Locate the cell with the specified text and output its (x, y) center coordinate. 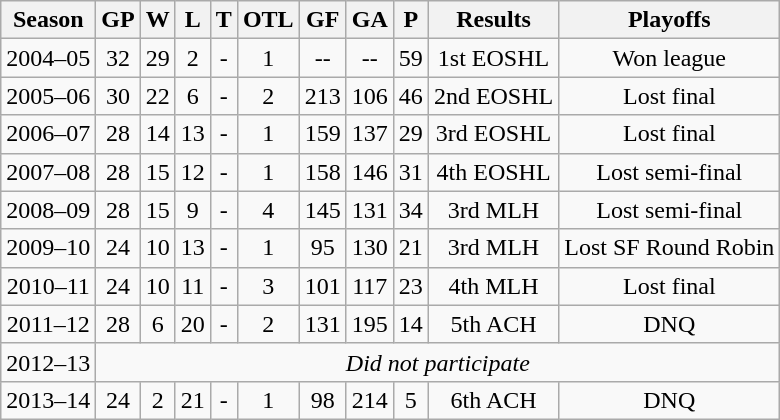
3 (268, 286)
2011–12 (48, 324)
3rd EOSHL (493, 134)
W (158, 20)
195 (370, 324)
P (410, 20)
Playoffs (670, 20)
Lost SF Round Robin (670, 248)
137 (370, 134)
4 (268, 210)
5th ACH (493, 324)
159 (322, 134)
L (192, 20)
GP (118, 20)
GA (370, 20)
213 (322, 96)
146 (370, 172)
4th MLH (493, 286)
2007–08 (48, 172)
117 (370, 286)
2013–14 (48, 400)
5 (410, 400)
T (224, 20)
2004–05 (48, 58)
2nd EOSHL (493, 96)
95 (322, 248)
130 (370, 248)
1st EOSHL (493, 58)
6th ACH (493, 400)
59 (410, 58)
214 (370, 400)
Results (493, 20)
OTL (268, 20)
Season (48, 20)
2009–10 (48, 248)
2010–11 (48, 286)
98 (322, 400)
9 (192, 210)
2005–06 (48, 96)
158 (322, 172)
30 (118, 96)
Did not participate (438, 362)
2006–07 (48, 134)
20 (192, 324)
12 (192, 172)
2012–13 (48, 362)
106 (370, 96)
32 (118, 58)
Won league (670, 58)
GF (322, 20)
34 (410, 210)
23 (410, 286)
11 (192, 286)
31 (410, 172)
4th EOSHL (493, 172)
145 (322, 210)
46 (410, 96)
22 (158, 96)
101 (322, 286)
2008–09 (48, 210)
